Scan for the cell matching the given text and deliver its (X, Y) coordinate at center. 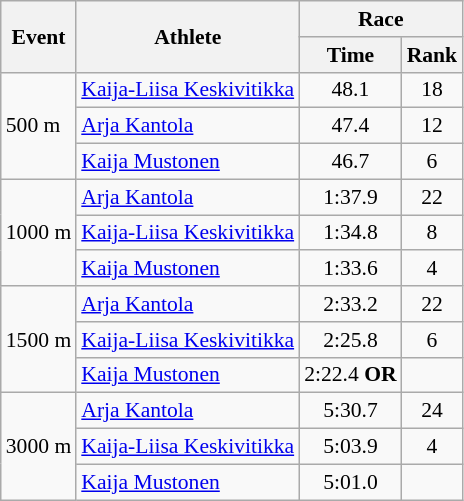
12 (432, 126)
46.7 (350, 162)
5:03.9 (350, 447)
1:37.9 (350, 197)
5:01.0 (350, 482)
48.1 (350, 90)
18 (432, 90)
Time (350, 55)
2:22.4 OR (350, 375)
1:34.8 (350, 233)
Rank (432, 55)
500 m (38, 126)
2:33.2 (350, 304)
47.4 (350, 126)
3000 m (38, 446)
Athlete (188, 36)
Race (380, 19)
1000 m (38, 232)
8 (432, 233)
5:30.7 (350, 411)
1:33.6 (350, 269)
2:25.8 (350, 340)
1500 m (38, 340)
Event (38, 36)
24 (432, 411)
